Pinpoint the cell where the given text exists, returning its [x, y] midpoint coordinate. 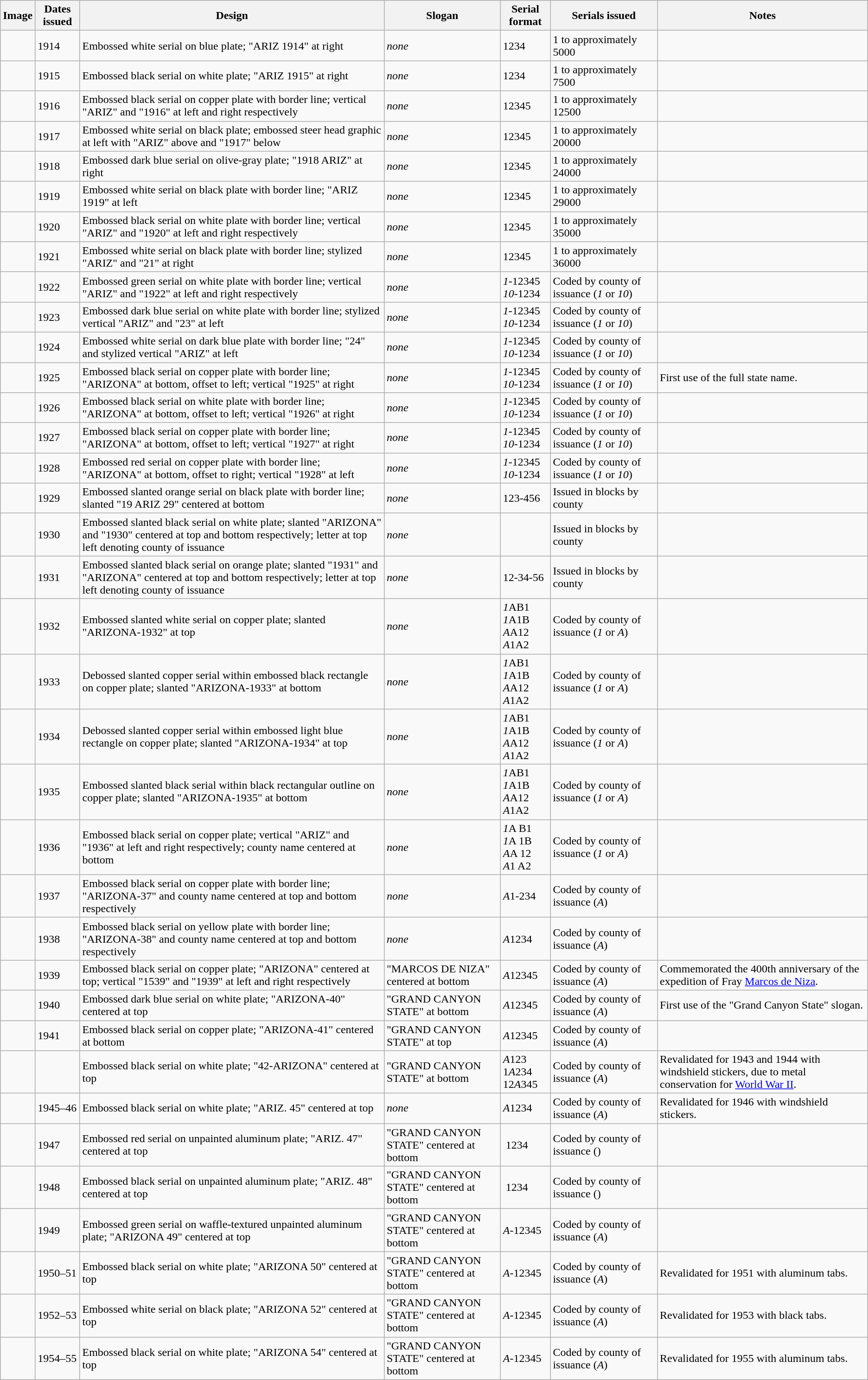
Embossed black serial on white plate with border line; "ARIZONA" at bottom, offset to left; vertical "1926" at right [232, 408]
Debossed slanted copper serial within embossed light blue rectangle on copper plate; slanted "ARIZONA-1934" at top [232, 736]
A1231A23412A345 [525, 1072]
Embossed dark blue serial on white plate; "ARIZONA-40" centered at top [232, 1005]
1941 [57, 1035]
Embossed white serial on black plate; embossed steer head graphic at left with "ARIZ" above and "1917" below [232, 136]
Dates issued [57, 16]
1914 [57, 45]
1947 [57, 1145]
1916 [57, 106]
1 to approximately 12500 [604, 106]
1938 [57, 939]
1920 [57, 226]
A1-234 [525, 896]
1923 [57, 317]
Slogan [442, 16]
1 to approximately 20000 [604, 136]
Embossed black serial on copper plate; "ARIZONA-41" centered at bottom [232, 1035]
Embossed black serial on white plate; "ARIZONA 50" centered at top [232, 1273]
"GRAND CANYON STATE" at top [442, 1035]
1929 [57, 498]
Embossed black serial on copper plate; vertical "ARIZ" and "1936" at left and right respectively; county name centered at bottom [232, 847]
1921 [57, 257]
1918 [57, 166]
Revalidated for 1946 with windshield stickers. [763, 1108]
1949 [57, 1230]
Embossed black serial on white plate; "42-ARIZONA" centered at top [232, 1072]
Embossed black serial on white plate; "ARIZ. 45" centered at top [232, 1108]
1940 [57, 1005]
Embossed green serial on white plate with border line; vertical "ARIZ" and "1922" at left and right respectively [232, 287]
1928 [57, 468]
1 to approximately 7500 [604, 76]
1 to approximately 29000 [604, 197]
1917 [57, 136]
Embossed red serial on copper plate with border line; "ARIZONA" at bottom, offset to right; vertical "1928" at left [232, 468]
Revalidated for 1955 with aluminum tabs. [763, 1358]
1932 [57, 626]
1939 [57, 975]
Embossed black serial on copper plate with border line; vertical "ARIZ" and "1916" at left and right respectively [232, 106]
Embossed black serial on white plate with border line; vertical "ARIZ" and "1920" at left and right respectively [232, 226]
1927 [57, 438]
1 to approximately 24000 [604, 166]
Embossed black serial on copper plate with border line; "ARIZONA" at bottom, offset to left; vertical "1927" at right [232, 438]
1952–53 [57, 1316]
1945–46 [57, 1108]
Embossed slanted orange serial on black plate with border line; slanted "19 ARIZ 29" centered at bottom [232, 498]
Embossed green serial on waffle-textured unpainted aluminum plate; "ARIZONA 49" centered at top [232, 1230]
1A B11A 1BAA 12A1 A2 [525, 847]
Design [232, 16]
"MARCOS DE NIZA" centered at bottom [442, 975]
Embossed black serial on copper plate with border line; "ARIZONA" at bottom, offset to left; vertical "1925" at right [232, 377]
1950–51 [57, 1273]
1 to approximately 35000 [604, 226]
1948 [57, 1188]
Revalidated for 1943 and 1944 with windshield stickers, due to metal conservation for World War II. [763, 1072]
1922 [57, 287]
Embossed black serial on yellow plate with border line; "ARIZONA-38" and county name centered at top and bottom respectively [232, 939]
1915 [57, 76]
Embossed red serial on unpainted aluminum plate; "ARIZ. 47" centered at top [232, 1145]
Embossed slanted black serial within black rectangular outline on copper plate; slanted "ARIZONA-1935" at bottom [232, 792]
Debossed slanted copper serial within embossed black rectangle on copper plate; slanted "ARIZONA-1933" at bottom [232, 682]
1926 [57, 408]
Revalidated for 1951 with aluminum tabs. [763, 1273]
Embossed black serial on white plate; "ARIZ 1915" at right [232, 76]
Embossed black serial on unpainted aluminum plate; "ARIZ. 48" centered at top [232, 1188]
Serial format [525, 16]
Image [18, 16]
Embossed black serial on copper plate; "ARIZONA" centered at top; vertical "1539" and "1939" at left and right respectively [232, 975]
1930 [57, 535]
1934 [57, 736]
First use of the "Grand Canyon State" slogan. [763, 1005]
123-456 [525, 498]
Embossed white serial on black plate with border line; "ARIZ 1919" at left [232, 197]
1936 [57, 847]
Embossed slanted white serial on copper plate; slanted "ARIZONA-1932" at top [232, 626]
1937 [57, 896]
Embossed white serial on black plate with border line; stylized "ARIZ" and "21" at right [232, 257]
Commemorated the 400th anniversary of the expedition of Fray Marcos de Niza. [763, 975]
1925 [57, 377]
Notes [763, 16]
Embossed dark blue serial on white plate with border line; stylized vertical "ARIZ" and "23" at left [232, 317]
1919 [57, 197]
1 to approximately 5000 [604, 45]
12-34-56 [525, 577]
Embossed white serial on dark blue plate with border line; "24" and stylized vertical "ARIZ" at left [232, 347]
Embossed dark blue serial on olive-gray plate; "1918 ARIZ" at right [232, 166]
Revalidated for 1953 with black tabs. [763, 1316]
1931 [57, 577]
Serials issued [604, 16]
1935 [57, 792]
Embossed black serial on copper plate with border line; "ARIZONA-37" and county name centered at top and bottom respectively [232, 896]
1924 [57, 347]
1954–55 [57, 1358]
Embossed white serial on blue plate; "ARIZ 1914" at right [232, 45]
Embossed black serial on white plate; "ARIZONA 54" centered at top [232, 1358]
Embossed white serial on black plate; "ARIZONA 52" centered at top [232, 1316]
1933 [57, 682]
1 to approximately 36000 [604, 257]
First use of the full state name. [763, 377]
